Identify which cell holds the provided text, then report its (X, Y) central coordinate. 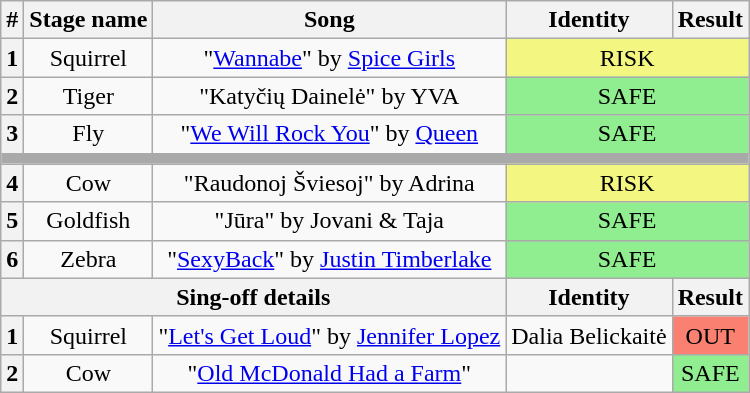
"Katyčių Dainelė" by YVA (330, 96)
Dalia Belickaitė (589, 335)
Goldfish (88, 221)
3 (12, 134)
"We Will Rock You" by Queen (330, 134)
# (12, 20)
Tiger (88, 96)
Sing-off details (254, 297)
6 (12, 259)
"Old McDonald Had a Farm" (330, 373)
"SexyBack" by Justin Timberlake (330, 259)
"Wannabe" by Spice Girls (330, 58)
"Raudonoj Šviesoj" by Adrina (330, 183)
Zebra (88, 259)
Song (330, 20)
Stage name (88, 20)
"Jūra" by Jovani & Taja (330, 221)
4 (12, 183)
5 (12, 221)
OUT (710, 335)
"Let's Get Loud" by Jennifer Lopez (330, 335)
Fly (88, 134)
